From the cell containing the given text, extract its center point as (x, y) coordinate. 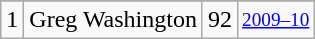
Greg Washington (114, 20)
1 (12, 20)
2009–10 (276, 20)
92 (220, 20)
